Pinpoint the cell where the given text exists, returning its (x, y) midpoint coordinate. 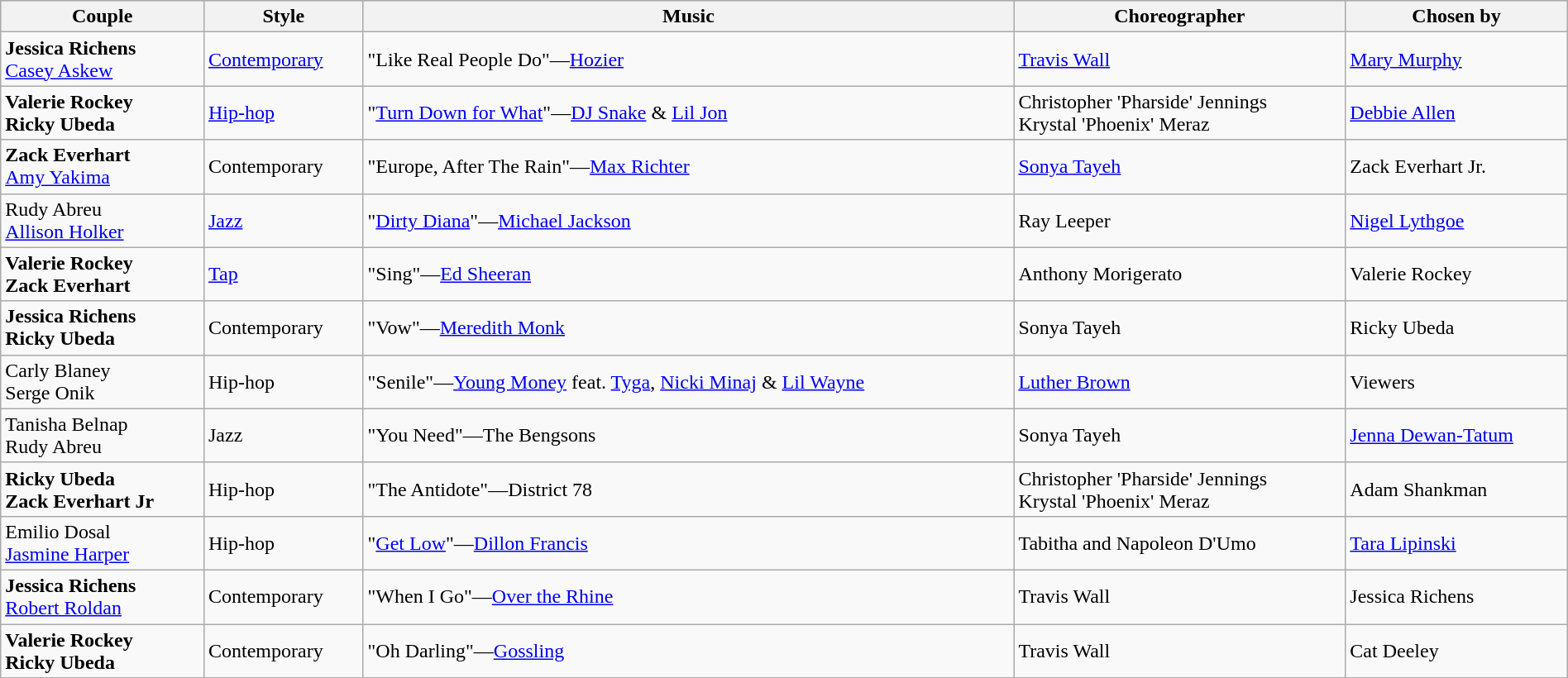
Adam Shankman (1456, 489)
Emilio DosalJasmine Harper (103, 542)
Rudy AbreuAllison Holker (103, 220)
"When I Go"—Over the Rhine (688, 597)
Nigel Lythgoe (1456, 220)
Ricky UbedaZack Everhart Jr (103, 489)
Tara Lipinski (1456, 542)
"You Need"—The Bengsons (688, 435)
Debbie Allen (1456, 112)
"The Antidote"—District 78 (688, 489)
Jenna Dewan-Tatum (1456, 435)
Jessica RichensCasey Askew (103, 60)
"Oh Darling"—Gossling (688, 650)
Valerie Rockey (1456, 275)
"Like Real People Do"—Hozier (688, 60)
"Get Low"—Dillon Francis (688, 542)
Tap (283, 275)
"Europe, After The Rain"—Max Richter (688, 167)
Choreographer (1179, 17)
Tabitha and Napoleon D'Umo (1179, 542)
"Vow"—Meredith Monk (688, 327)
Ray Leeper (1179, 220)
Couple (103, 17)
Ricky Ubeda (1456, 327)
Tanisha BelnapRudy Abreu (103, 435)
Jessica RichensRicky Ubeda (103, 327)
Zack Everhart Jr. (1456, 167)
Chosen by (1456, 17)
Zack EverhartAmy Yakima (103, 167)
Cat Deeley (1456, 650)
"Turn Down for What"—DJ Snake & Lil Jon (688, 112)
Style (283, 17)
Jessica RichensRobert Roldan (103, 597)
"Senile"—Young Money feat. Tyga, Nicki Minaj & Lil Wayne (688, 382)
Music (688, 17)
Jessica Richens (1456, 597)
Luther Brown (1179, 382)
"Dirty Diana"—Michael Jackson (688, 220)
Carly BlaneySerge Onik (103, 382)
Viewers (1456, 382)
Anthony Morigerato (1179, 275)
Valerie RockeyZack Everhart (103, 275)
"Sing"—Ed Sheeran (688, 275)
Mary Murphy (1456, 60)
